From the cell containing the given text, extract its center point as (x, y) coordinate. 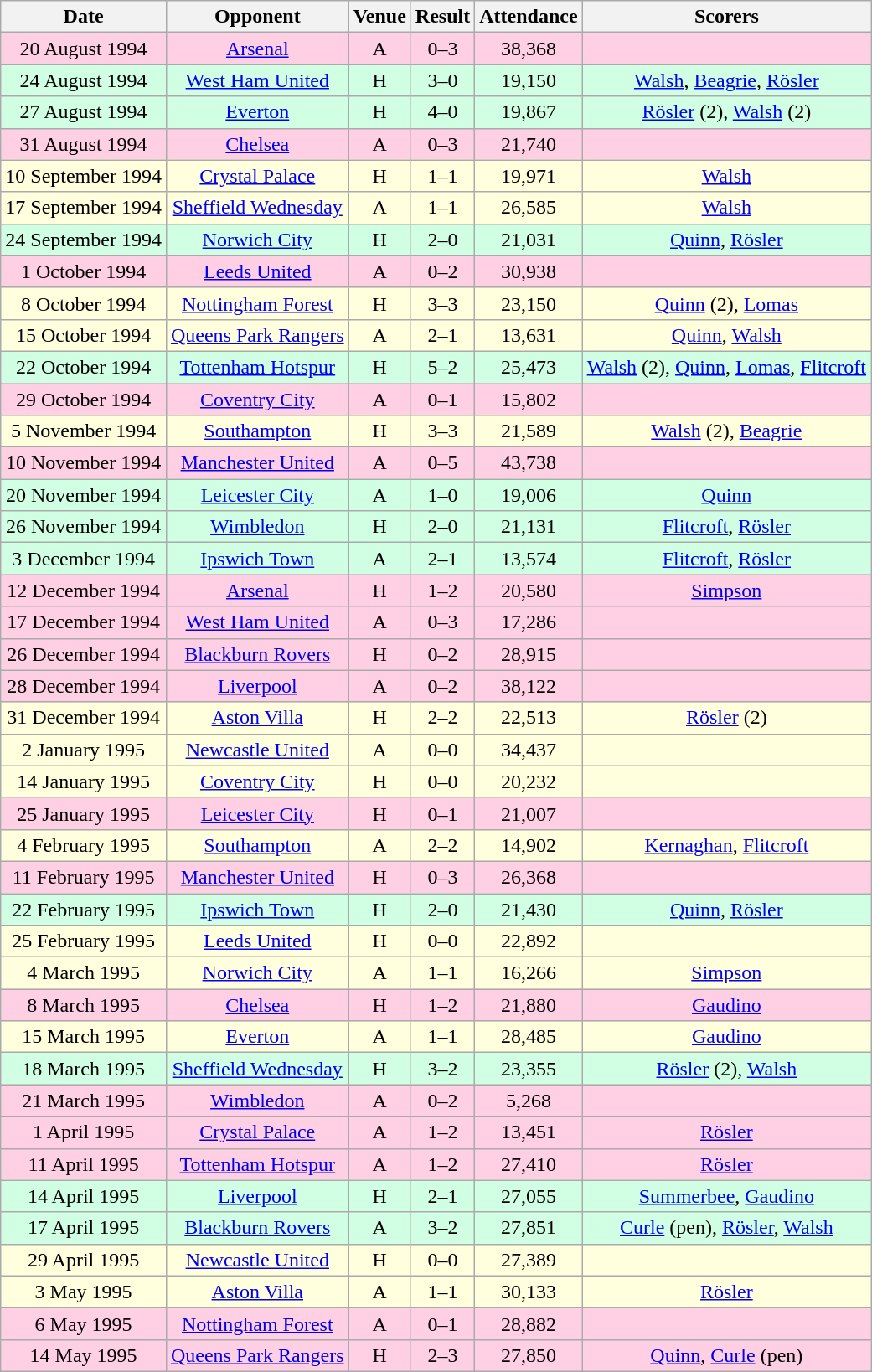
29 April 1995 (84, 1260)
38,122 (529, 686)
Result (442, 17)
17 April 1995 (84, 1228)
21,740 (529, 144)
1–0 (442, 495)
15,802 (529, 400)
28,882 (529, 1323)
31 August 1994 (84, 144)
Attendance (529, 17)
11 February 1995 (84, 877)
10 November 1994 (84, 463)
4 March 1995 (84, 973)
21 March 1995 (84, 1101)
27,389 (529, 1260)
14,902 (529, 845)
15 March 1995 (84, 1037)
8 October 1994 (84, 303)
21,007 (529, 813)
Walsh (2), Beagrie (726, 431)
Curle (pen), Rösler, Walsh (726, 1228)
19,006 (529, 495)
4 February 1995 (84, 845)
34,437 (529, 750)
27,410 (529, 1164)
13,451 (529, 1132)
5 November 1994 (84, 431)
13,574 (529, 559)
Kernaghan, Flitcroft (726, 845)
22 October 1994 (84, 367)
23,355 (529, 1069)
Walsh (2), Quinn, Lomas, Flitcroft (726, 367)
11 April 1995 (84, 1164)
22,513 (529, 718)
10 September 1994 (84, 176)
27,850 (529, 1355)
28,485 (529, 1037)
Summerbee, Gaudino (726, 1196)
14 April 1995 (84, 1196)
17,286 (529, 622)
19,867 (529, 112)
20,580 (529, 591)
4–0 (442, 112)
Scorers (726, 17)
43,738 (529, 463)
Opponent (257, 17)
3–0 (442, 80)
16,266 (529, 973)
27 August 1994 (84, 112)
5,268 (529, 1101)
Quinn, Curle (pen) (726, 1355)
13,631 (529, 335)
Venue (379, 17)
20 August 1994 (84, 49)
21,880 (529, 1005)
28 December 1994 (84, 686)
27,851 (529, 1228)
Rösler (2), Walsh (2) (726, 112)
Quinn (2), Lomas (726, 303)
22 February 1995 (84, 909)
12 December 1994 (84, 591)
27,055 (529, 1196)
21,589 (529, 431)
30,938 (529, 271)
Date (84, 17)
29 October 1994 (84, 400)
38,368 (529, 49)
Quinn, Walsh (726, 335)
3 December 1994 (84, 559)
21,131 (529, 527)
26,368 (529, 877)
2 January 1995 (84, 750)
14 May 1995 (84, 1355)
Walsh, Beagrie, Rösler (726, 80)
17 September 1994 (84, 208)
17 December 1994 (84, 622)
0–5 (442, 463)
20,232 (529, 781)
21,031 (529, 240)
19,971 (529, 176)
Rösler (2), Walsh (726, 1069)
Rösler (2) (726, 718)
1 October 1994 (84, 271)
6 May 1995 (84, 1323)
20 November 1994 (84, 495)
26,585 (529, 208)
14 January 1995 (84, 781)
25 February 1995 (84, 941)
Quinn (726, 495)
15 October 1994 (84, 335)
22,892 (529, 941)
18 March 1995 (84, 1069)
8 March 1995 (84, 1005)
31 December 1994 (84, 718)
1 April 1995 (84, 1132)
24 September 1994 (84, 240)
25,473 (529, 367)
24 August 1994 (84, 80)
5–2 (442, 367)
19,150 (529, 80)
30,133 (529, 1292)
3 May 1995 (84, 1292)
23,150 (529, 303)
26 December 1994 (84, 654)
25 January 1995 (84, 813)
2–3 (442, 1355)
21,430 (529, 909)
26 November 1994 (84, 527)
28,915 (529, 654)
